Capture the cell that displays the provided text and extract its (x, y) central coordinate. 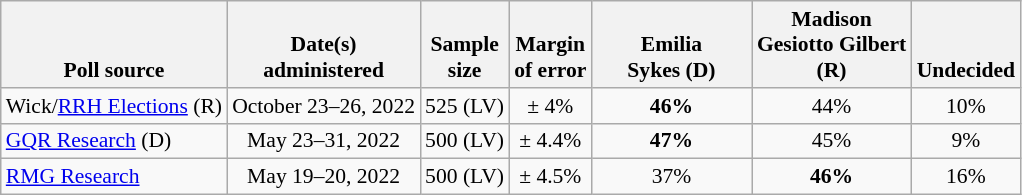
± 4% (550, 106)
525 (LV) (464, 106)
Poll source (114, 44)
9% (966, 141)
RMG Research (114, 177)
47% (671, 141)
45% (832, 141)
37% (671, 177)
Undecided (966, 44)
± 4.4% (550, 141)
May 23–31, 2022 (324, 141)
Date(s)administered (324, 44)
± 4.5% (550, 177)
Samplesize (464, 44)
Marginof error (550, 44)
October 23–26, 2022 (324, 106)
GQR Research (D) (114, 141)
Wick/RRH Elections (R) (114, 106)
May 19–20, 2022 (324, 177)
10% (966, 106)
MadisonGesiotto Gilbert (R) (832, 44)
16% (966, 177)
EmiliaSykes (D) (671, 44)
44% (832, 106)
